Determine the (X, Y) coordinate at the center of the cell enclosing the given text.  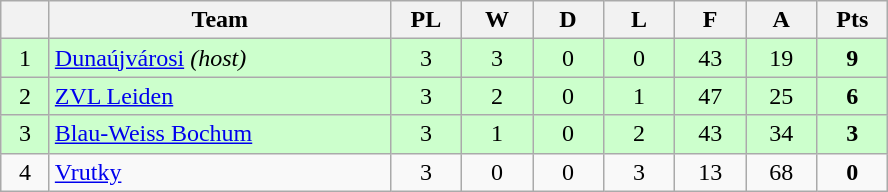
68 (782, 172)
W (496, 20)
Vrutky (220, 172)
L (640, 20)
25 (782, 96)
Blau-Weiss Bochum (220, 134)
D (568, 20)
F (710, 20)
Dunaújvárosi (host) (220, 58)
PL (426, 20)
4 (26, 172)
19 (782, 58)
6 (852, 96)
13 (710, 172)
Team (220, 20)
A (782, 20)
ZVL Leiden (220, 96)
34 (782, 134)
47 (710, 96)
9 (852, 58)
Pts (852, 20)
